For the text-containing cell, return its midpoint in (x, y) coordinate format. 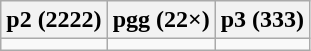
p3 (333) (262, 20)
pgg (22×) (161, 20)
p2 (2222) (54, 20)
